From the cell containing the given text, extract its center point as [x, y] coordinate. 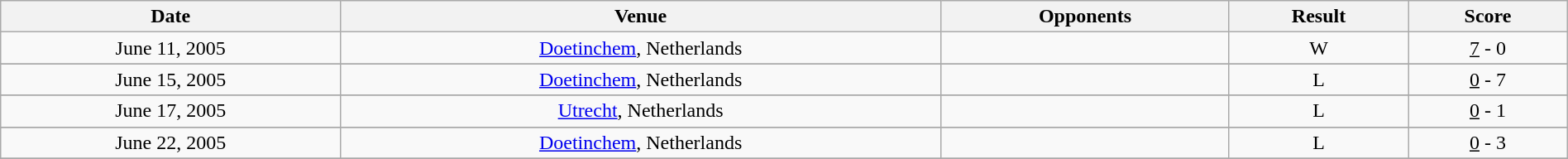
0 - 1 [1489, 111]
June 17, 2005 [170, 111]
Venue [641, 17]
June 22, 2005 [170, 142]
0 - 7 [1489, 79]
June 15, 2005 [170, 79]
Result [1318, 17]
Score [1489, 17]
0 - 3 [1489, 142]
7 - 0 [1489, 48]
Utrecht, Netherlands [641, 111]
Opponents [1085, 17]
June 11, 2005 [170, 48]
W [1318, 48]
Date [170, 17]
